Capture the cell that displays the provided text and extract its [X, Y] central coordinate. 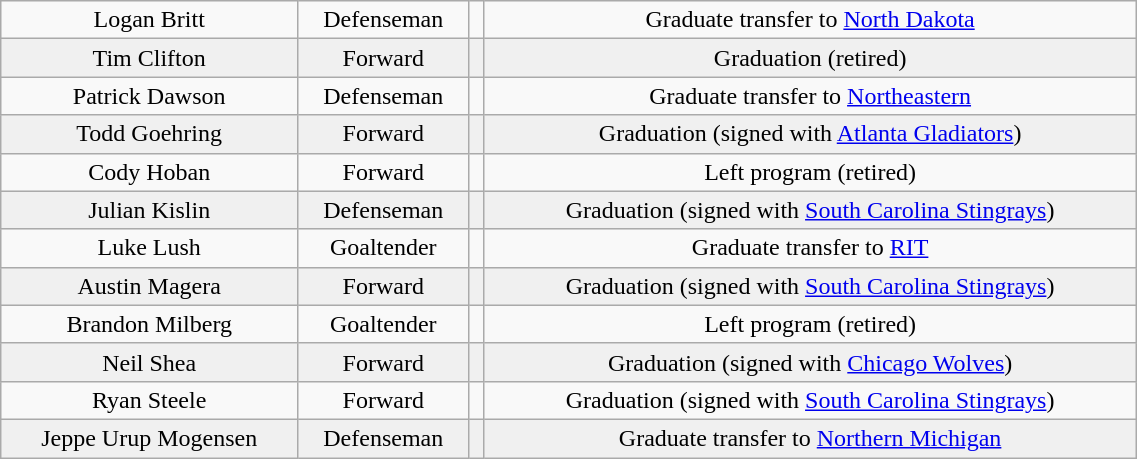
Ryan Steele [150, 400]
Neil Shea [150, 362]
Graduate transfer to Northern Michigan [810, 438]
Graduate transfer to Northeastern [810, 96]
Tim Clifton [150, 58]
Graduation (retired) [810, 58]
Austin Magera [150, 286]
Patrick Dawson [150, 96]
Todd Goehring [150, 134]
Graduate transfer to RIT [810, 248]
Brandon Milberg [150, 324]
Julian Kislin [150, 210]
Graduation (signed with Atlanta Gladiators) [810, 134]
Cody Hoban [150, 172]
Logan Britt [150, 20]
Jeppe Urup Mogensen [150, 438]
Graduate transfer to North Dakota [810, 20]
Luke Lush [150, 248]
Graduation (signed with Chicago Wolves) [810, 362]
